Pinpoint the cell where the given text exists, returning its [x, y] midpoint coordinate. 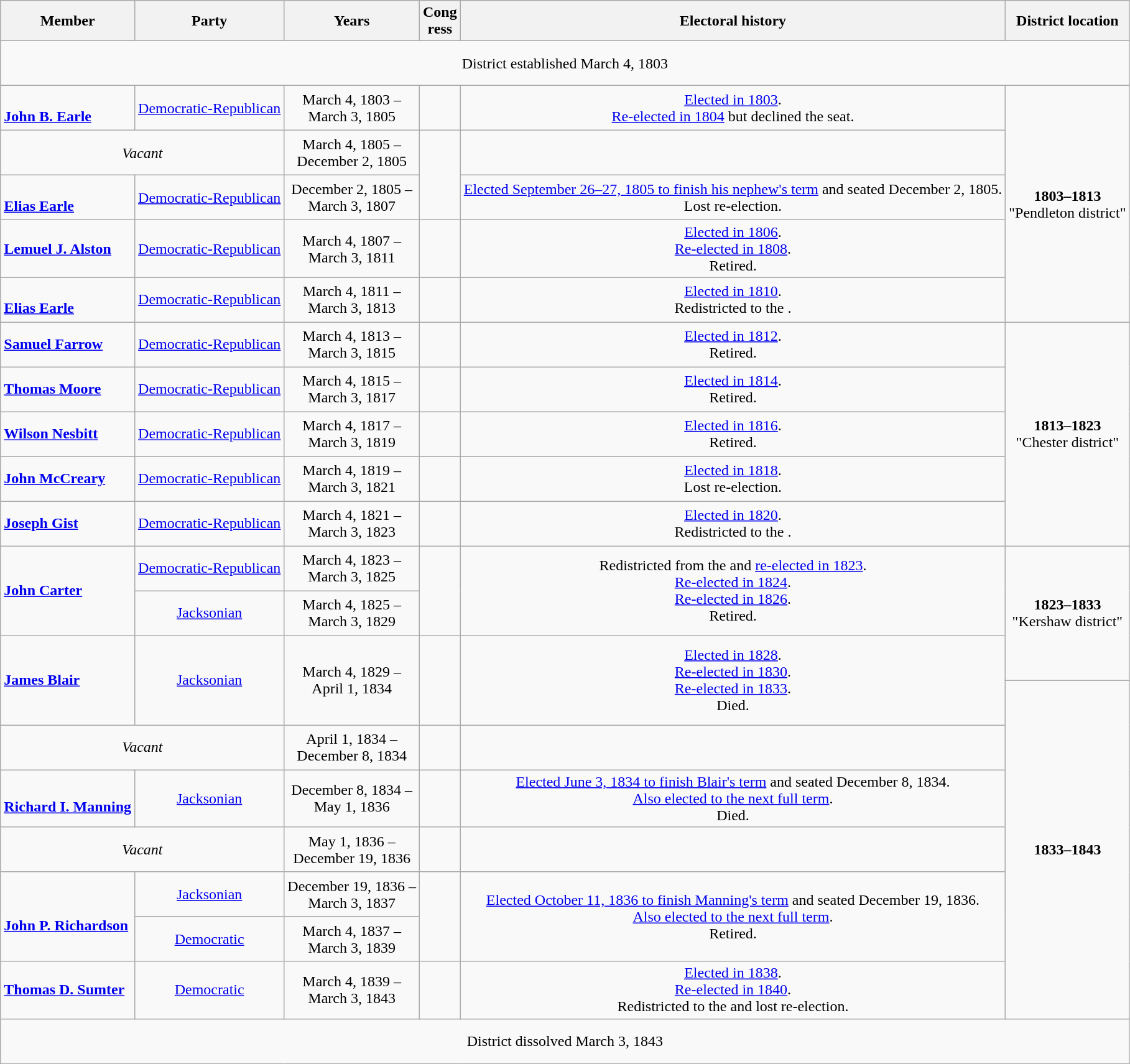
John B. Earle [68, 108]
District established March 4, 1803 [565, 63]
Samuel Farrow [68, 345]
District dissolved March 3, 1843 [565, 1041]
James Blair [68, 680]
Thomas Moore [68, 389]
John P. Richardson [68, 917]
March 4, 1823 –March 3, 1825 [352, 568]
Years [352, 21]
1833–1843 [1067, 849]
March 4, 1819 –March 3, 1821 [352, 479]
Elected October 11, 1836 to finish Manning's term and seated December 19, 1836.Also elected to the next full term.Retired. [733, 917]
March 4, 1821 –March 3, 1823 [352, 524]
Elected in 1814.Retired. [733, 389]
Congress [440, 21]
March 4, 1825 –March 3, 1829 [352, 613]
March 4, 1803 –March 3, 1805 [352, 108]
March 4, 1815 –March 3, 1817 [352, 389]
December 19, 1836 –March 3, 1837 [352, 894]
Joseph Gist [68, 524]
Thomas D. Sumter [68, 990]
March 4, 1805 –December 2, 1805 [352, 153]
1803–1813"Pendleton district" [1067, 204]
Elected in 1812.Retired. [733, 345]
Member [68, 21]
Elected September 26–27, 1805 to finish his nephew's term and seated December 2, 1805.Lost re-election. [733, 198]
March 4, 1807 –March 3, 1811 [352, 249]
December 8, 1834 –May 1, 1836 [352, 798]
Elected in 1810.Redistricted to the . [733, 300]
John McCreary [68, 479]
March 4, 1837 –March 3, 1839 [352, 939]
1823–1833"Kershaw district" [1067, 613]
Richard I. Manning [68, 798]
Redistricted from the and re-elected in 1823.Re-elected in 1824.Re-elected in 1826.Retired. [733, 591]
John Carter [68, 591]
Elected in 1818.Lost re-election. [733, 479]
March 4, 1811 –March 3, 1813 [352, 300]
Elected in 1820.Redistricted to the . [733, 524]
Elected in 1816.Retired. [733, 434]
Elected June 3, 1834 to finish Blair's term and seated December 8, 1834.Also elected to the next full term.Died. [733, 798]
Wilson Nesbitt [68, 434]
Elected in 1838.Re-elected in 1840.Redistricted to the and lost re-election. [733, 990]
March 4, 1817 –March 3, 1819 [352, 434]
Party [210, 21]
March 4, 1839 –March 3, 1843 [352, 990]
Elected in 1803.Re-elected in 1804 but declined the seat. [733, 108]
December 2, 1805 –March 3, 1807 [352, 198]
May 1, 1836 –December 19, 1836 [352, 849]
April 1, 1834 –December 8, 1834 [352, 747]
District location [1067, 21]
Elected in 1828.Re-elected in 1830.Re-elected in 1833.Died. [733, 680]
Elected in 1806.Re-elected in 1808.Retired. [733, 249]
March 4, 1813 –March 3, 1815 [352, 345]
Electoral history [733, 21]
Lemuel J. Alston [68, 249]
March 4, 1829 –April 1, 1834 [352, 680]
1813–1823"Chester district" [1067, 434]
